Return (X, Y) of the center of cell containing provided text 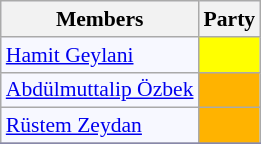
Abdülmuttalip Özbek (100, 90)
Members (100, 19)
Rüstem Zeydan (100, 126)
Party (230, 19)
Hamit Geylani (100, 55)
